Search for the cell housing the specified text and yield its [x, y] center coordinate. 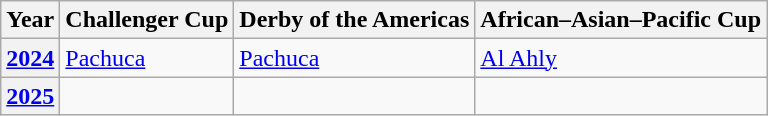
2025 [30, 96]
Derby of the Americas [354, 20]
Year [30, 20]
Al Ahly [621, 58]
2024 [30, 58]
Challenger Cup [147, 20]
African–Asian–Pacific Cup [621, 20]
